Scan for the cell matching the given text and deliver its [x, y] coordinate at center. 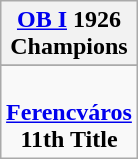
OB I 1926Champions [70, 34]
Ferencváros11th Title [70, 112]
